Return the (X, Y) coordinate for the center point of the cell that contains the specified text.  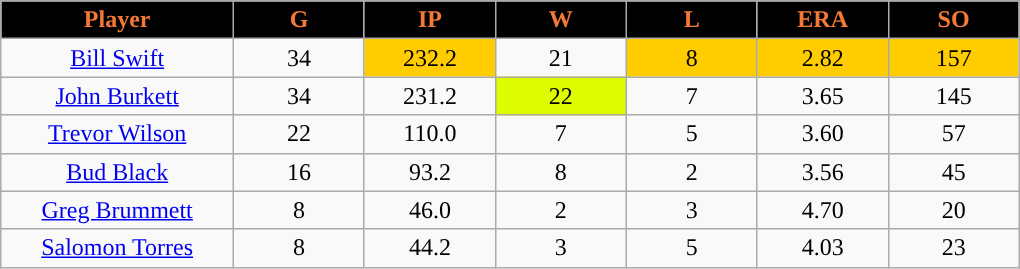
93.2 (430, 172)
3.56 (822, 172)
John Burkett (118, 96)
110.0 (430, 134)
SO (954, 20)
4.03 (822, 248)
ERA (822, 20)
4.70 (822, 210)
44.2 (430, 248)
Bud Black (118, 172)
IP (430, 20)
Player (118, 20)
145 (954, 96)
Salomon Torres (118, 248)
3.60 (822, 134)
L (692, 20)
21 (560, 58)
W (560, 20)
57 (954, 134)
16 (300, 172)
157 (954, 58)
Greg Brummett (118, 210)
Bill Swift (118, 58)
Trevor Wilson (118, 134)
231.2 (430, 96)
20 (954, 210)
46.0 (430, 210)
G (300, 20)
23 (954, 248)
2.82 (822, 58)
232.2 (430, 58)
45 (954, 172)
3.65 (822, 96)
